Provide the (x, y) coordinate of the cell's center where the given text is located.  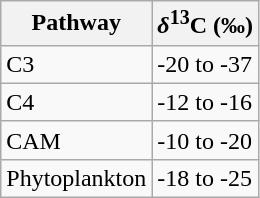
δ13C (‰) (206, 24)
-20 to -37 (206, 64)
-10 to -20 (206, 140)
-18 to -25 (206, 178)
Pathway (76, 24)
C4 (76, 102)
C3 (76, 64)
CAM (76, 140)
Phytoplankton (76, 178)
-12 to -16 (206, 102)
